Extract the [X, Y] coordinate from the center of the cell holding the provided text.  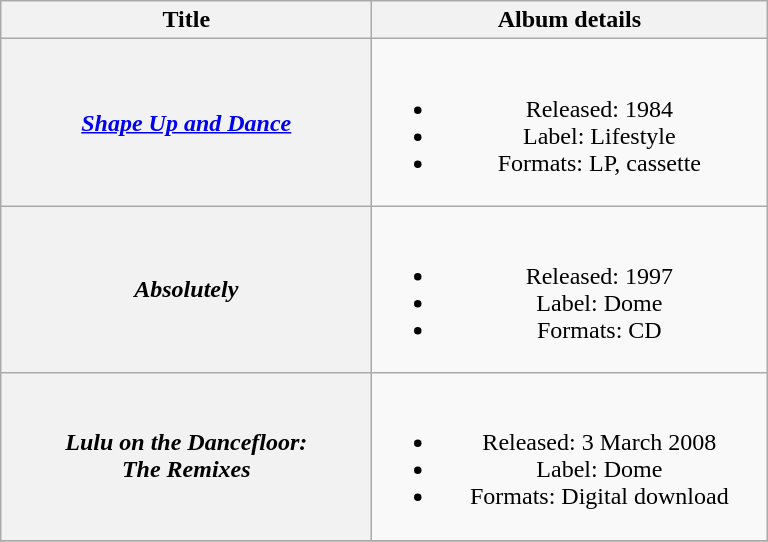
Title [186, 20]
Released: 3 March 2008Label: DomeFormats: Digital download [570, 456]
Released: 1984Label: LifestyleFormats: LP, cassette [570, 122]
Released: 1997Label: DomeFormats: CD [570, 290]
Lulu on the Dancefloor:The Remixes [186, 456]
Shape Up and Dance [186, 122]
Album details [570, 20]
Absolutely [186, 290]
